Identify which cell holds the provided text, then report its [X, Y] central coordinate. 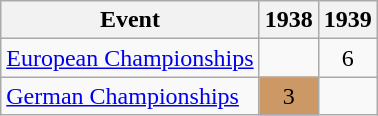
European Championships [130, 58]
1938 [288, 20]
3 [288, 96]
6 [348, 58]
German Championships [130, 96]
1939 [348, 20]
Event [130, 20]
